Determine the [X, Y] coordinate at the center of the cell enclosing the given text.  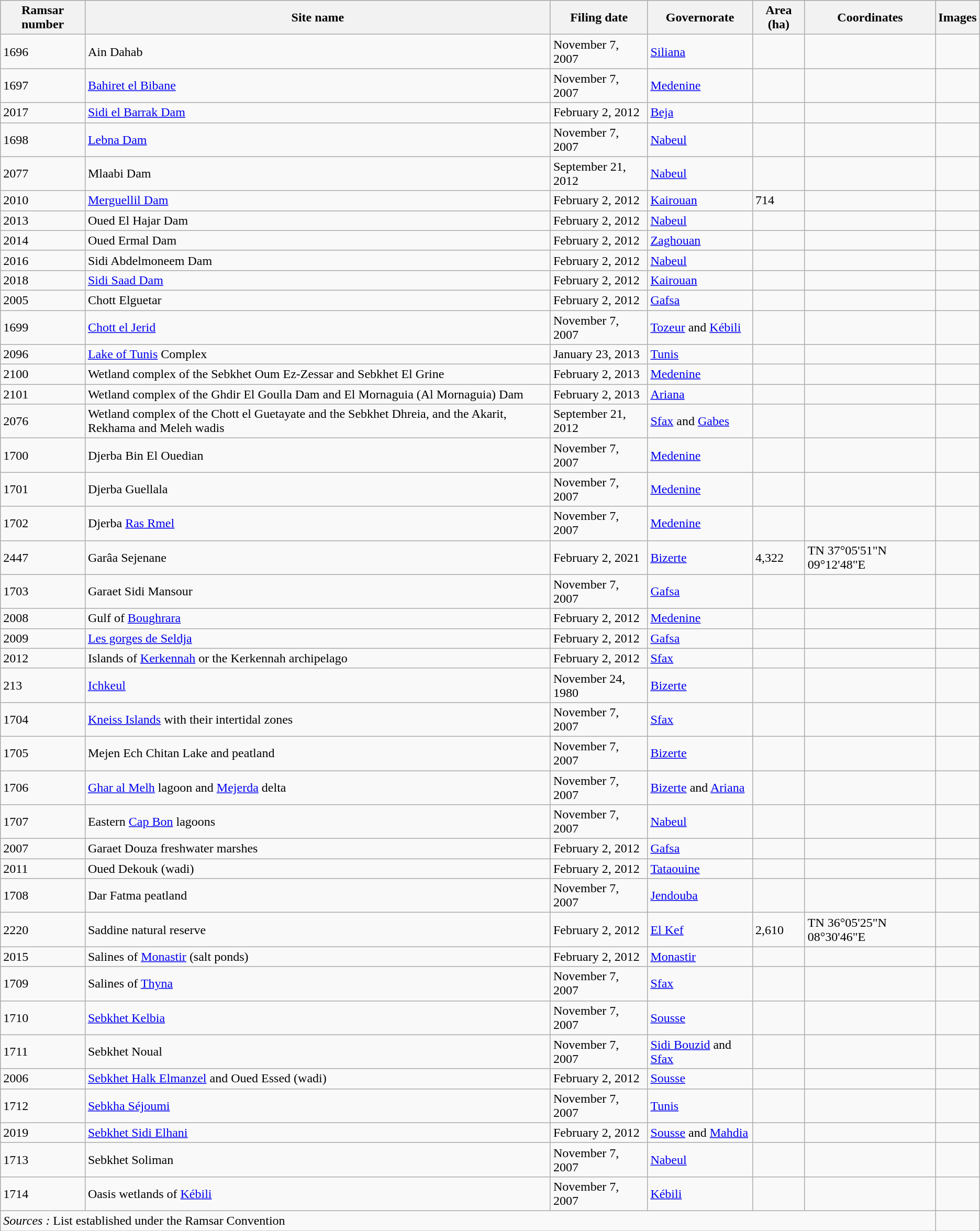
Ichkeul [317, 685]
2096 [43, 354]
1707 [43, 822]
Merguellil Dam [317, 201]
Garâa Sejenane [317, 557]
Sidi Saad Dam [317, 280]
Mlaabi Dam [317, 174]
2447 [43, 557]
1698 [43, 139]
2220 [43, 930]
1700 [43, 456]
1706 [43, 788]
2011 [43, 869]
1702 [43, 524]
1709 [43, 983]
Sidi el Barrak Dam [317, 113]
2019 [43, 1133]
2009 [43, 638]
2010 [43, 201]
Salines of Monastir (salt ponds) [317, 957]
Sebkha Séjoumi [317, 1106]
Sousse and Mahdia [700, 1133]
Kneiss Islands with their intertidal zones [317, 719]
Dar Fatma peatland [317, 895]
Site name [317, 18]
Mejen Ech Chitan Lake and peatland [317, 753]
Wetland complex of the Ghdir El Goulla Dam and El Mornaguia (Al Mornaguia) Dam [317, 394]
2007 [43, 849]
1699 [43, 327]
Filing date [599, 18]
Sources : List established under the Ramsar Convention [468, 1221]
El Kef [700, 930]
Governorate [700, 18]
213 [43, 685]
Ain Dahab [317, 51]
1711 [43, 1051]
1712 [43, 1106]
Sebkhet Sidi Elhani [317, 1133]
Jendouba [700, 895]
2008 [43, 618]
TN 36°05'25"N 08°30'46"E [870, 930]
2018 [43, 280]
1704 [43, 719]
Monastir [700, 957]
Oued Dekouk (wadi) [317, 869]
Wetland complex of the Chott el Guetayate and the Sebkhet Dhreia, and the Akarit, Rekhama and Meleh wadis [317, 421]
Bizerte and Ariana [700, 788]
Oued El Hajar Dam [317, 220]
2100 [43, 374]
2077 [43, 174]
Djerba Bin El Ouedian [317, 456]
1705 [43, 753]
Chott Elguetar [317, 300]
Sidi Abdelmoneem Dam [317, 260]
Ariana [700, 394]
January 23, 2013 [599, 354]
1701 [43, 489]
1708 [43, 895]
2012 [43, 658]
Images [957, 18]
February 2, 2021 [599, 557]
2015 [43, 957]
Siliana [700, 51]
1710 [43, 1018]
Sidi Bouzid and Sfax [700, 1051]
1714 [43, 1194]
Oued Ermal Dam [317, 240]
TN 37°05'51"N 09°12'48"E [870, 557]
2076 [43, 421]
1697 [43, 86]
4,322 [778, 557]
Lebna Dam [317, 139]
2005 [43, 300]
Ramsar number [43, 18]
2017 [43, 113]
2006 [43, 1079]
1703 [43, 592]
1713 [43, 1159]
Beja [700, 113]
Eastern Cap Bon lagoons [317, 822]
November 24, 1980 [599, 685]
Gulf of Boughrara [317, 618]
Chott el Jerid [317, 327]
Area (ha) [778, 18]
1696 [43, 51]
Salines of Thyna [317, 983]
Kébili [700, 1194]
Oasis wetlands of Kébili [317, 1194]
Coordinates [870, 18]
2013 [43, 220]
2016 [43, 260]
Garaet Sidi Mansour [317, 592]
Islands of Kerkennah or the Kerkennah archipelago [317, 658]
Les gorges de Seldja [317, 638]
Lake of Tunis Complex [317, 354]
Garaet Douza freshwater marshes [317, 849]
Sebkhet Halk Elmanzel and Oued Essed (wadi) [317, 1079]
Sebkhet Soliman [317, 1159]
Saddine natural reserve [317, 930]
Sebkhet Noual [317, 1051]
Tataouine [700, 869]
Wetland complex of the Sebkhet Oum Ez-Zessar and Sebkhet El Grine [317, 374]
Djerba Guellala [317, 489]
714 [778, 201]
Zaghouan [700, 240]
2014 [43, 240]
Ghar al Melh lagoon and Mejerda delta [317, 788]
Sebkhet Kelbia [317, 1018]
Djerba Ras Rmel [317, 524]
Tozeur and Kébili [700, 327]
2101 [43, 394]
Bahiret el Bibane [317, 86]
2,610 [778, 930]
Sfax and Gabes [700, 421]
